Detect which cell encompasses the target text, then output its [x, y] center coordinate. 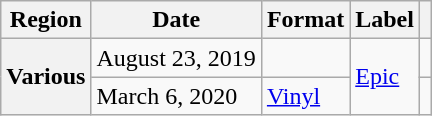
Vinyl [305, 96]
Date [176, 20]
Region [46, 20]
Various [46, 77]
March 6, 2020 [176, 96]
Label [385, 20]
August 23, 2019 [176, 58]
Format [305, 20]
Epic [385, 77]
